Search for the cell housing the specified text and yield its [X, Y] center coordinate. 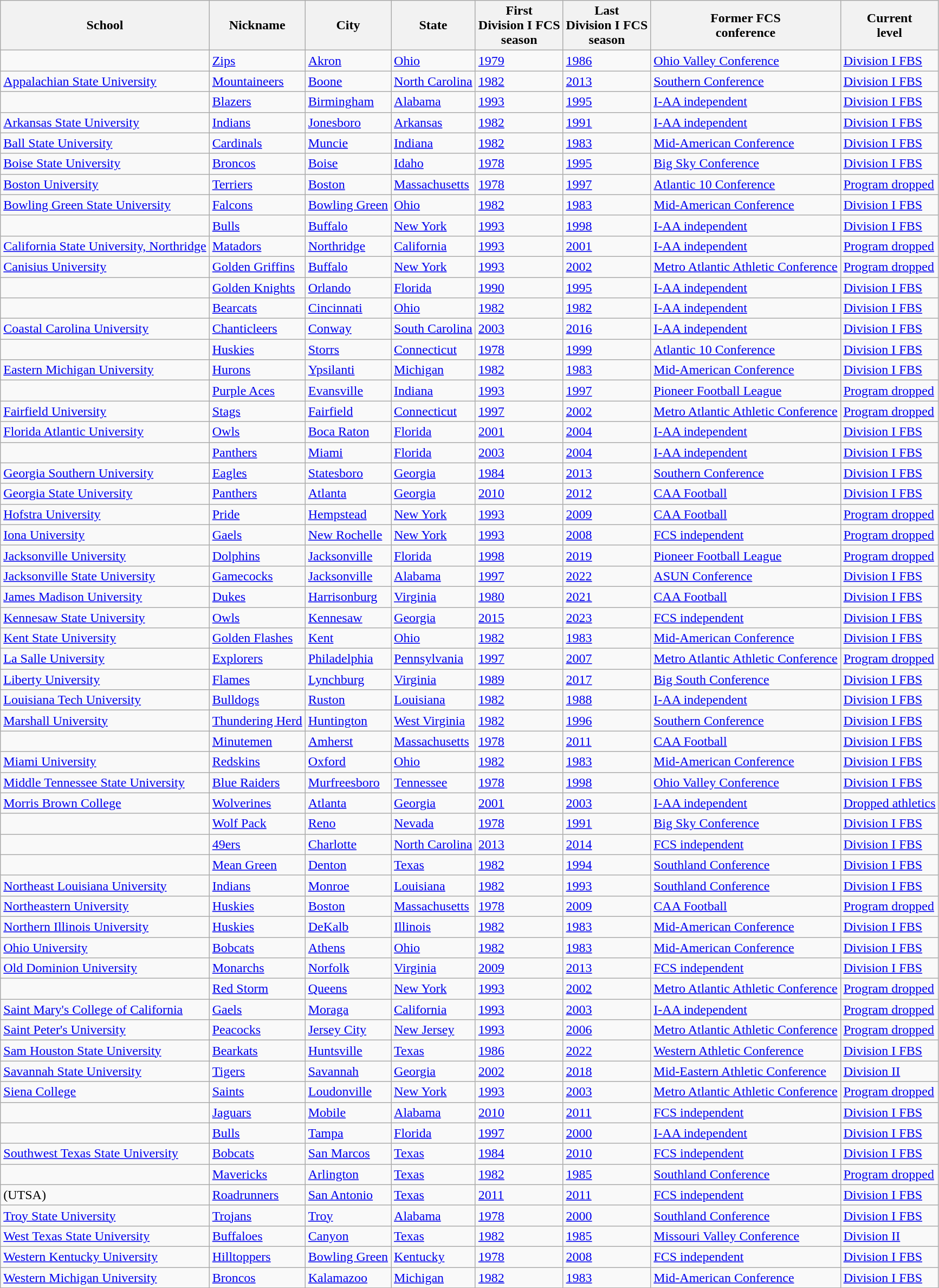
49ers [257, 844]
Tennessee [433, 782]
1979 [519, 61]
2021 [607, 597]
Pride [257, 514]
Boca Raton [348, 432]
Red Storm [257, 989]
Liberty University [105, 679]
Peacocks [257, 1030]
Kennesaw State University [105, 617]
Tampa [348, 1133]
2007 [607, 659]
Saint Mary's College of California [105, 1009]
Mountaineers [257, 81]
1980 [519, 597]
Georgia State University [105, 494]
Norfolk [348, 968]
Currentlevel [890, 25]
Ohio University [105, 948]
Ypsilanti [348, 370]
Kennesaw [348, 617]
Amherst [348, 741]
Canyon [348, 1236]
Boise [348, 164]
Arkansas [433, 122]
Harrisonburg [348, 597]
Conway [348, 329]
Coastal Carolina University [105, 329]
Sam Houston State University [105, 1051]
2012 [607, 494]
2006 [607, 1030]
Queens [348, 989]
Troy [348, 1215]
Philadelphia [348, 659]
Minutemen [257, 741]
Golden Knights [257, 288]
Birmingham [348, 102]
Golden Griffins [257, 267]
ASUN Conference [746, 576]
Statesboro [348, 473]
Siena College [105, 1092]
Moraga [348, 1009]
Reno [348, 824]
1996 [607, 721]
Arkansas State University [105, 122]
Nickname [257, 25]
Thundering Herd [257, 721]
Huntington [348, 721]
West Texas State University [105, 1236]
Huntsville [348, 1051]
Zips [257, 61]
Dukes [257, 597]
(UTSA) [105, 1195]
Louisiana Tech University [105, 700]
Northeastern University [105, 906]
Denton [348, 865]
1999 [607, 349]
Bearcats [257, 308]
1989 [519, 679]
Wolf Pack [257, 824]
Hilltoppers [257, 1257]
Savannah [348, 1071]
Falcons [257, 205]
Northeast Louisiana University [105, 885]
Jacksonville University [105, 555]
Florida Atlantic University [105, 432]
Bulldogs [257, 700]
2017 [607, 679]
1988 [607, 700]
LastDivision I FCSseason [607, 25]
Southwest Texas State University [105, 1154]
School [105, 25]
New Jersey [433, 1030]
Missouri Valley Conference [746, 1236]
Mid-Eastern Athletic Conference [746, 1071]
Former FCSconference [746, 25]
Gamecocks [257, 576]
San Antonio [348, 1195]
Jonesboro [348, 122]
2014 [607, 844]
Kent [348, 638]
Kentucky [433, 1257]
Saints [257, 1092]
Murfreesboro [348, 782]
Canisius University [105, 267]
1990 [519, 288]
Monarchs [257, 968]
Bearkats [257, 1051]
Oxford [348, 762]
James Madison University [105, 597]
Muncie [348, 143]
Hurons [257, 370]
Akron [348, 61]
Boston University [105, 184]
Flames [257, 679]
Fairfield [348, 411]
Hempstead [348, 514]
Western Kentucky University [105, 1257]
Matadors [257, 246]
Kent State University [105, 638]
Cardinals [257, 143]
Terriers [257, 184]
Storrs [348, 349]
Savannah State University [105, 1071]
Chanticleers [257, 329]
Boone [348, 81]
Hofstra University [105, 514]
Mobile [348, 1112]
Fairfield University [105, 411]
Saint Peter's University [105, 1030]
Explorers [257, 659]
Golden Flashes [257, 638]
La Salle University [105, 659]
Eagles [257, 473]
Georgia Southern University [105, 473]
Monroe [348, 885]
Marshall University [105, 721]
Cincinnati [348, 308]
State [433, 25]
Roadrunners [257, 1195]
Kalamazoo [348, 1277]
2019 [607, 555]
2016 [607, 329]
Miami University [105, 762]
Mean Green [257, 865]
Northridge [348, 246]
Blazers [257, 102]
Pennsylvania [433, 659]
Redskins [257, 762]
Appalachian State University [105, 81]
Ruston [348, 700]
Jaguars [257, 1112]
FirstDivision I FCSseason [519, 25]
Orlando [348, 288]
Morris Brown College [105, 803]
Miami [348, 452]
Jacksonville State University [105, 576]
Illinois [433, 927]
Western Athletic Conference [746, 1051]
Nevada [433, 824]
West Virginia [433, 721]
Troy State University [105, 1215]
San Marcos [348, 1154]
Ball State University [105, 143]
Big South Conference [746, 679]
1994 [607, 865]
Evansville [348, 391]
DeKalb [348, 927]
Wolverines [257, 803]
Trojans [257, 1215]
Dolphins [257, 555]
Northern Illinois University [105, 927]
Dropped athletics [890, 803]
2023 [607, 617]
Western Michigan University [105, 1277]
Iona University [105, 535]
Blue Raiders [257, 782]
Eastern Michigan University [105, 370]
California State University, Northridge [105, 246]
Idaho [433, 164]
South Carolina [433, 329]
Boise State University [105, 164]
Charlotte [348, 844]
Stags [257, 411]
Middle Tennessee State University [105, 782]
2015 [519, 617]
City [348, 25]
Bowling Green State University [105, 205]
2018 [607, 1071]
Athens [348, 948]
Tigers [257, 1071]
New Rochelle [348, 535]
Jersey City [348, 1030]
Arlington [348, 1174]
Buffaloes [257, 1236]
Old Dominion University [105, 968]
Purple Aces [257, 391]
Mavericks [257, 1174]
Lynchburg [348, 679]
Loudonville [348, 1092]
